Output the (X, Y) coordinate of the center of the cell containing the given text.  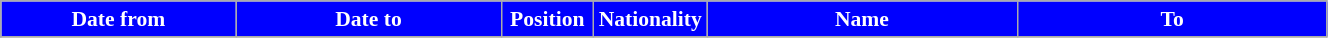
Date from (118, 19)
Date to (368, 19)
To (1172, 19)
Nationality (650, 19)
Position (548, 19)
Name (862, 19)
